Extract the [x, y] coordinate from the center of the cell holding the provided text.  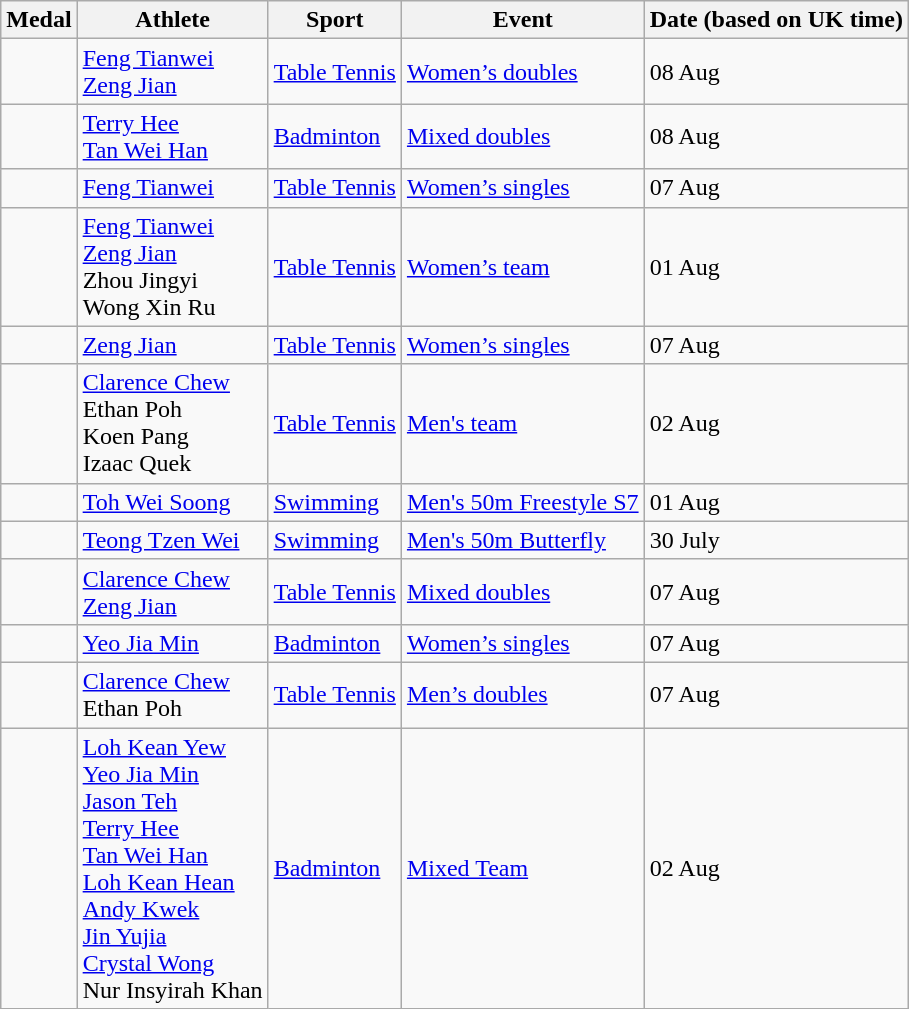
Women’s team [522, 266]
Feng Tianwei Zeng Jian Zhou Jingyi Wong Xin Ru [172, 266]
Yeo Jia Min [172, 643]
Men's 50m Butterfly [522, 540]
Feng Tianwei [172, 188]
Date (based on UK time) [776, 20]
Sport [334, 20]
Clarence Chew Zeng Jian [172, 592]
Medal [39, 20]
Clarence Chew Ethan Poh [172, 694]
Loh Kean Yew Yeo Jia Min Jason Teh Terry Hee Tan Wei Han Loh Kean Hean Andy Kwek Jin Yujia Crystal Wong Nur Insyirah Khan [172, 868]
Clarence Chew Ethan Poh Koen Pang Izaac Quek [172, 424]
Teong Tzen Wei [172, 540]
Toh Wei Soong [172, 502]
Athlete [172, 20]
Women’s doubles [522, 72]
Zeng Jian [172, 345]
Men's team [522, 424]
Feng Tianwei Zeng Jian [172, 72]
Event [522, 20]
30 July [776, 540]
Men’s doubles [522, 694]
Terry Hee Tan Wei Han [172, 136]
Men's 50m Freestyle S7 [522, 502]
Mixed Team [522, 868]
